Detect which cell encompasses the target text, then output its (x, y) center coordinate. 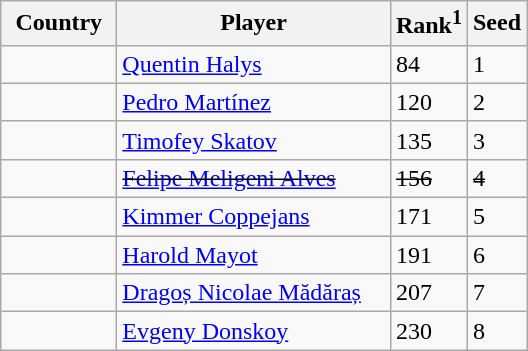
120 (428, 102)
5 (496, 217)
135 (428, 140)
Dragoș Nicolae Mădăraș (254, 293)
3 (496, 140)
Player (254, 24)
Pedro Martínez (254, 102)
Seed (496, 24)
230 (428, 331)
156 (428, 178)
84 (428, 64)
Evgeny Donskoy (254, 331)
Country (59, 24)
1 (496, 64)
7 (496, 293)
2 (496, 102)
191 (428, 255)
Kimmer Coppejans (254, 217)
6 (496, 255)
Timofey Skatov (254, 140)
4 (496, 178)
Rank1 (428, 24)
Felipe Meligeni Alves (254, 178)
171 (428, 217)
8 (496, 331)
Quentin Halys (254, 64)
Harold Mayot (254, 255)
207 (428, 293)
